Determine the (X, Y) coordinate at the center of the cell enclosing the given text.  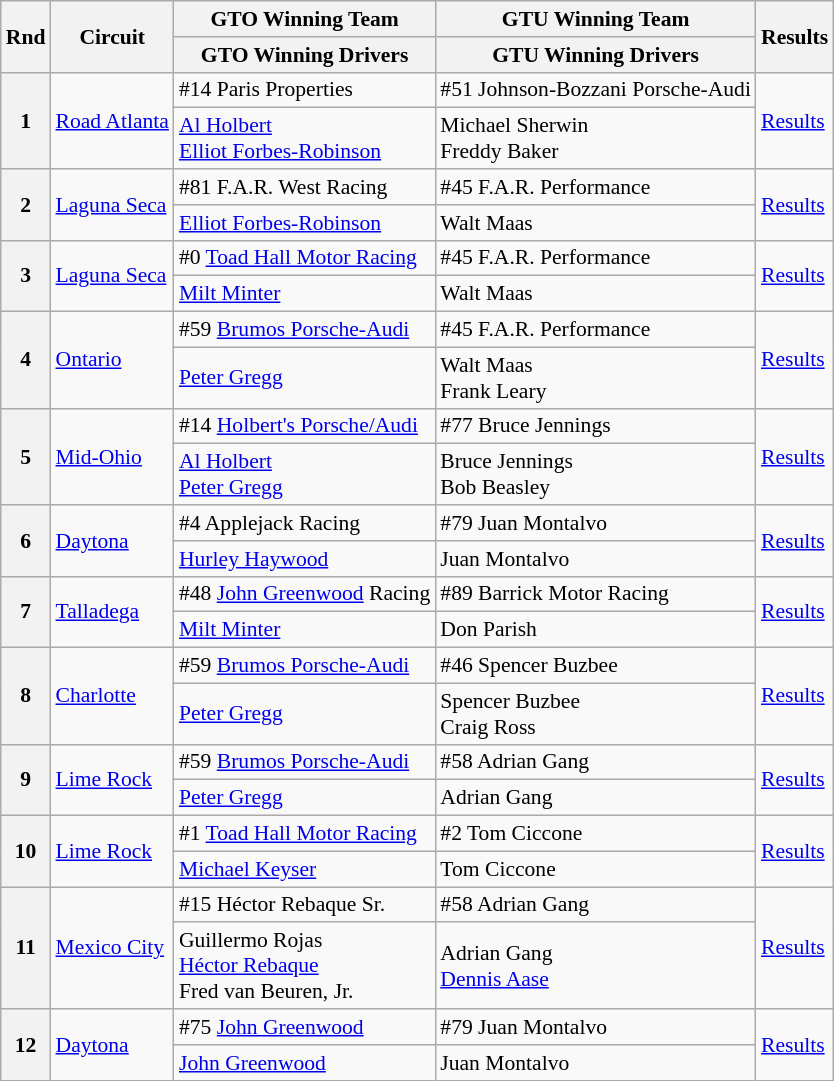
Tom Ciccone (596, 869)
2 (26, 204)
Michael Sherwin Freddy Baker (596, 138)
Don Parish (596, 630)
#1 Toad Hall Motor Racing (304, 834)
10 (26, 852)
Road Atlanta (112, 120)
Michael Keyser (304, 869)
7 (26, 612)
6 (26, 540)
John Greenwood (304, 1063)
Walt Maas Frank Leary (596, 378)
1 (26, 120)
5 (26, 456)
9 (26, 780)
GTU Winning Drivers (596, 55)
Adrian Gang Dennis Aase (596, 966)
#89 Barrick Motor Racing (596, 594)
Mexico City (112, 948)
12 (26, 1044)
Al Holbert Peter Gregg (304, 474)
4 (26, 360)
Spencer Buzbee Craig Ross (596, 714)
3 (26, 276)
GTU Winning Team (596, 19)
GTO Winning Team (304, 19)
8 (26, 696)
#77 Bruce Jennings (596, 426)
#51 Johnson-Bozzani Porsche-Audi (596, 90)
#14 Paris Properties (304, 90)
Circuit (112, 36)
Guillermo Rojas Héctor Rebaque Fred van Beuren, Jr. (304, 966)
#46 Spencer Buzbee (596, 666)
Hurley Haywood (304, 559)
#48 John Greenwood Racing (304, 594)
Bruce Jennings Bob Beasley (596, 474)
GTO Winning Drivers (304, 55)
#4 Applejack Racing (304, 523)
Rnd (26, 36)
#75 John Greenwood (304, 1027)
#15 Héctor Rebaque Sr. (304, 905)
#14 Holbert's Porsche/Audi (304, 426)
Al Holbert Elliot Forbes-Robinson (304, 138)
Charlotte (112, 696)
Talladega (112, 612)
Mid-Ohio (112, 456)
#81 F.A.R. West Racing (304, 187)
Ontario (112, 360)
Elliot Forbes-Robinson (304, 223)
#0 Toad Hall Motor Racing (304, 258)
11 (26, 948)
#2 Tom Ciccone (596, 834)
Adrian Gang (596, 798)
